Return the (X, Y) coordinate for the center point of the cell that contains the specified text.  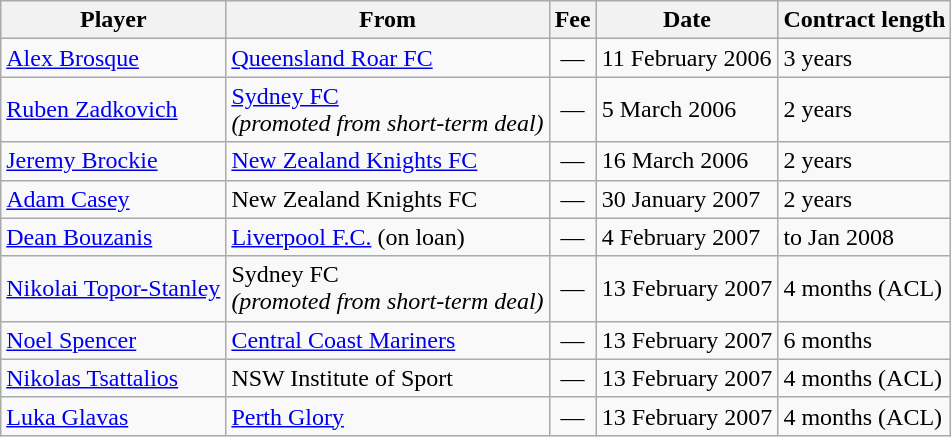
30 January 2007 (687, 199)
6 months (864, 340)
Adam Casey (114, 199)
4 February 2007 (687, 237)
3 years (864, 58)
Queensland Roar FC (388, 58)
Jeremy Brockie (114, 161)
NSW Institute of Sport (388, 378)
Dean Bouzanis (114, 237)
Central Coast Mariners (388, 340)
Liverpool F.C. (on loan) (388, 237)
Player (114, 20)
Alex Brosque (114, 58)
From (388, 20)
Date (687, 20)
Fee (572, 20)
Noel Spencer (114, 340)
Nikolas Tsattalios (114, 378)
Ruben Zadkovich (114, 110)
Nikolai Topor-Stanley (114, 288)
to Jan 2008 (864, 237)
Contract length (864, 20)
16 March 2006 (687, 161)
5 March 2006 (687, 110)
Luka Glavas (114, 416)
Perth Glory (388, 416)
11 February 2006 (687, 58)
